Capture the cell that displays the provided text and extract its (x, y) central coordinate. 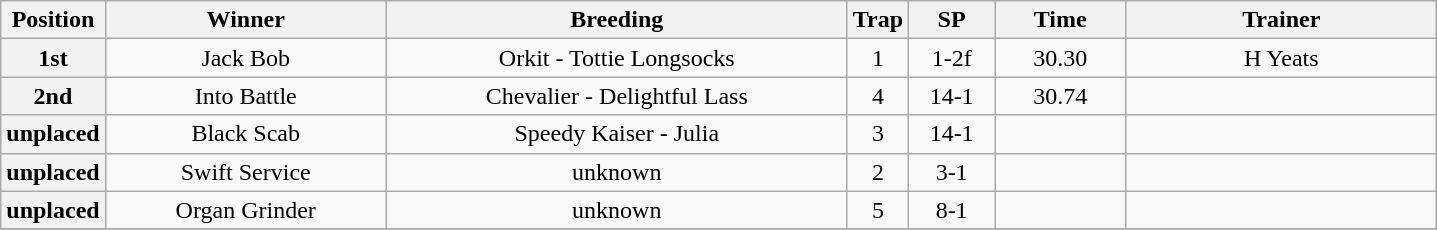
Swift Service (246, 172)
1st (53, 58)
30.74 (1060, 96)
Position (53, 20)
Time (1060, 20)
Into Battle (246, 96)
Black Scab (246, 134)
3-1 (952, 172)
4 (878, 96)
Trap (878, 20)
Breeding (616, 20)
Organ Grinder (246, 210)
1 (878, 58)
Winner (246, 20)
2nd (53, 96)
5 (878, 210)
1-2f (952, 58)
Jack Bob (246, 58)
2 (878, 172)
Trainer (1282, 20)
Speedy Kaiser - Julia (616, 134)
30.30 (1060, 58)
Chevalier - Delightful Lass (616, 96)
Orkit - Tottie Longsocks (616, 58)
SP (952, 20)
8-1 (952, 210)
H Yeats (1282, 58)
3 (878, 134)
